Provide the (X, Y) coordinate of the cell's center where the given text is located.  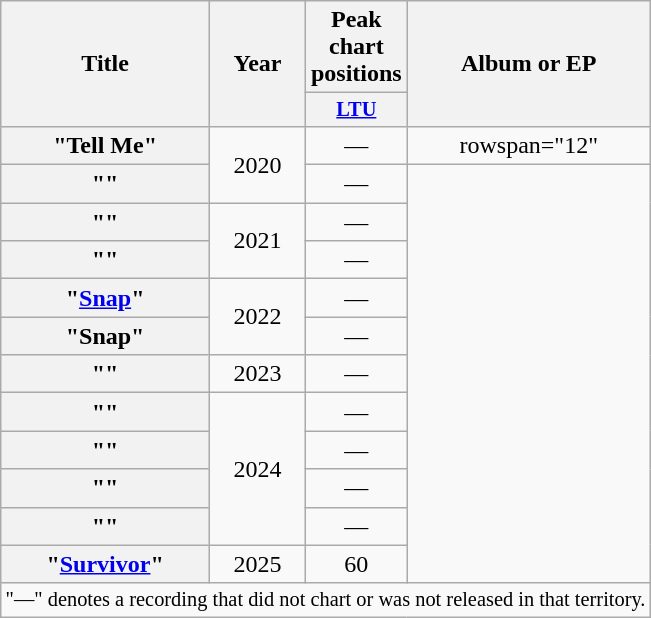
"—" denotes a recording that did not chart or was not released in that territory. (326, 600)
2021 (257, 241)
Album or EP (528, 64)
Year (257, 64)
Peak chart positions (356, 47)
"Survivor" (106, 564)
2020 (257, 164)
60 (356, 564)
2024 (257, 469)
"Tell Me" (106, 145)
2025 (257, 564)
2023 (257, 374)
rowspan="12" (528, 145)
LTU (356, 110)
Title (106, 64)
2022 (257, 317)
